Identify which cell holds the provided text, then report its [x, y] central coordinate. 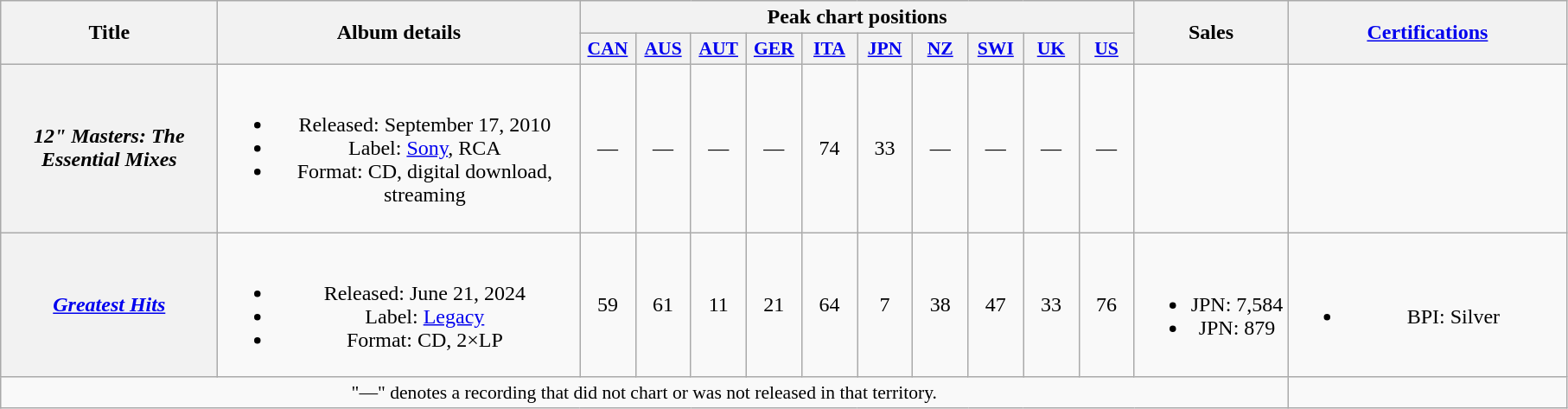
Released: September 17, 2010Label: Sony, RCAFormat: CD, digital download, streaming [399, 148]
61 [663, 304]
BPI: Silver [1428, 304]
47 [996, 304]
SWI [996, 49]
7 [885, 304]
21 [774, 304]
UK [1051, 49]
"—" denotes a recording that did not chart or was not released in that territory. [645, 393]
64 [829, 304]
Title [109, 33]
74 [829, 148]
38 [940, 304]
12" Masters: The Essential Mixes [109, 148]
US [1106, 49]
Greatest Hits [109, 304]
GER [774, 49]
AUS [663, 49]
JPN [885, 49]
NZ [940, 49]
JPN: 7,584JPN: 879 [1211, 304]
59 [608, 304]
Released: June 21, 2024Label: LegacyFormat: CD, 2×LP [399, 304]
76 [1106, 304]
CAN [608, 49]
Peak chart positions [857, 17]
ITA [829, 49]
AUT [718, 49]
11 [718, 304]
Certifications [1428, 33]
Album details [399, 33]
Sales [1211, 33]
